Locate the cell with the specified text and output its [X, Y] center coordinate. 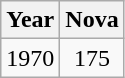
Nova [92, 20]
175 [92, 58]
1970 [30, 58]
Year [30, 20]
